Detect which cell encompasses the target text, then output its [x, y] center coordinate. 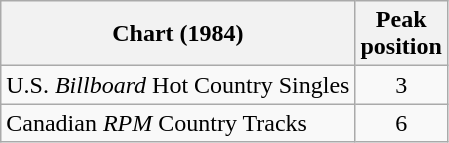
Chart (1984) [178, 34]
3 [401, 85]
Canadian RPM Country Tracks [178, 123]
Peakposition [401, 34]
U.S. Billboard Hot Country Singles [178, 85]
6 [401, 123]
